For the text-containing cell, return its midpoint in (x, y) coordinate format. 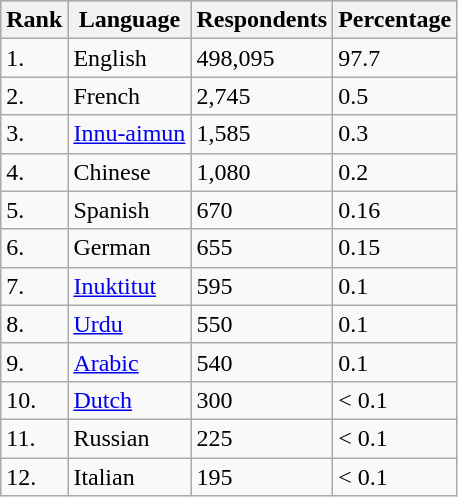
550 (262, 324)
5. (34, 210)
498,095 (262, 58)
Innu-aimun (130, 134)
1,585 (262, 134)
595 (262, 286)
300 (262, 400)
1,080 (262, 172)
0.16 (395, 210)
Language (130, 20)
Chinese (130, 172)
655 (262, 248)
0.2 (395, 172)
12. (34, 477)
Dutch (130, 400)
7. (34, 286)
Percentage (395, 20)
0.15 (395, 248)
10. (34, 400)
Spanish (130, 210)
0.5 (395, 96)
670 (262, 210)
Russian (130, 438)
6. (34, 248)
9. (34, 362)
225 (262, 438)
2. (34, 96)
8. (34, 324)
German (130, 248)
French (130, 96)
2,745 (262, 96)
English (130, 58)
97.7 (395, 58)
540 (262, 362)
Respondents (262, 20)
Rank (34, 20)
Inuktitut (130, 286)
Urdu (130, 324)
4. (34, 172)
0.3 (395, 134)
Arabic (130, 362)
3. (34, 134)
11. (34, 438)
Italian (130, 477)
195 (262, 477)
1. (34, 58)
